For the text-containing cell, return its midpoint in [X, Y] coordinate format. 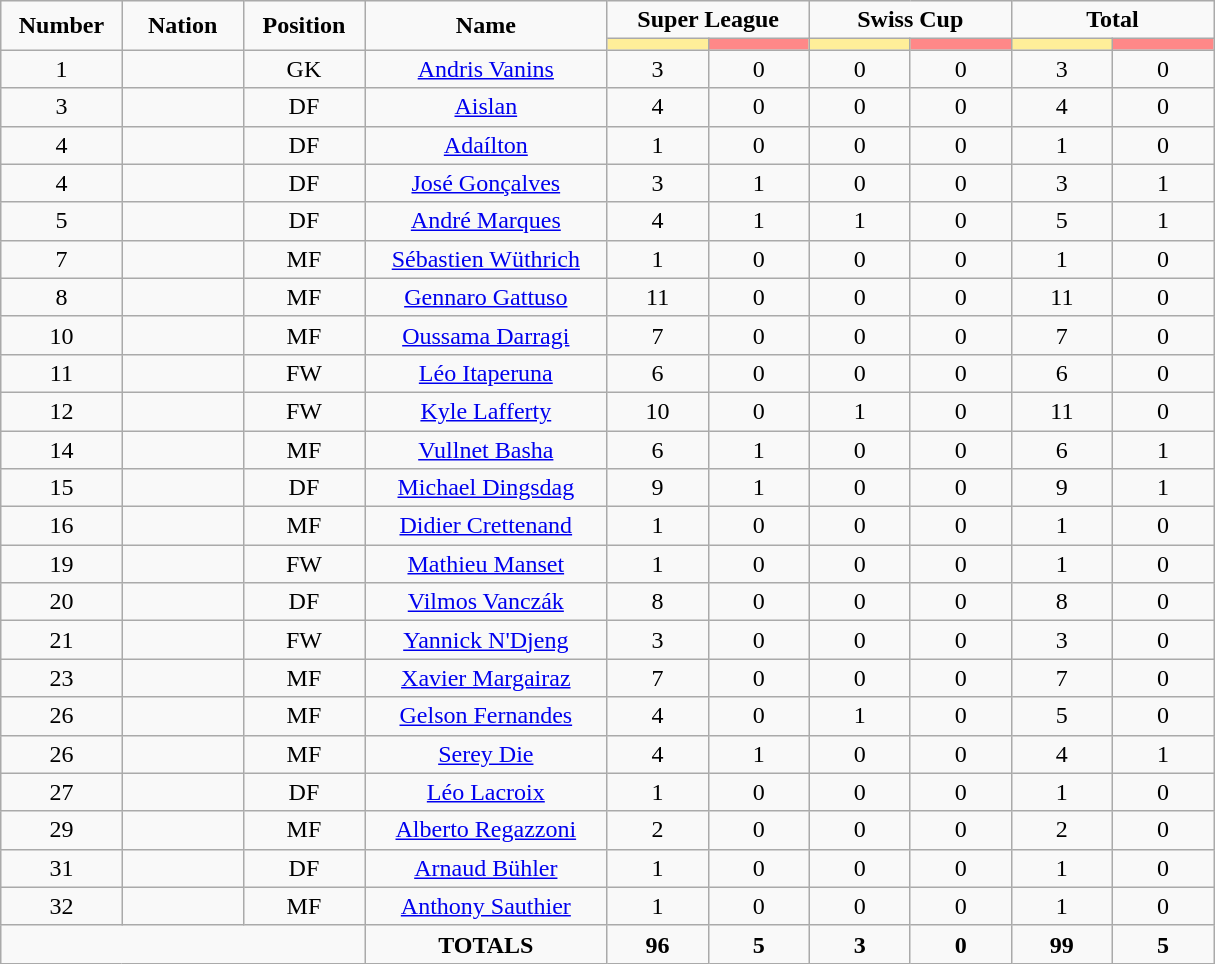
Vilmos Vanczák [486, 602]
Super League [708, 20]
Total [1112, 20]
Number [62, 26]
Anthony Sauthier [486, 906]
15 [62, 488]
Adaílton [486, 145]
Nation [182, 26]
Andris Vanins [486, 69]
23 [62, 678]
Gelson Fernandes [486, 716]
Michael Dingsdag [486, 488]
Serey Die [486, 754]
Swiss Cup [910, 20]
Gennaro Gattuso [486, 297]
TOTALS [486, 944]
32 [62, 906]
Sébastien Wüthrich [486, 259]
Oussama Darragi [486, 335]
Position [304, 26]
27 [62, 792]
19 [62, 564]
Arnaud Bühler [486, 868]
16 [62, 526]
GK [304, 69]
Yannick N'Djeng [486, 640]
André Marques [486, 221]
99 [1062, 944]
31 [62, 868]
14 [62, 449]
José Gonçalves [486, 183]
96 [658, 944]
Alberto Regazzoni [486, 830]
20 [62, 602]
Aislan [486, 107]
Didier Crettenand [486, 526]
Vullnet Basha [486, 449]
12 [62, 411]
21 [62, 640]
Name [486, 26]
Kyle Lafferty [486, 411]
Xavier Margairaz [486, 678]
Léo Itaperuna [486, 373]
29 [62, 830]
Mathieu Manset [486, 564]
Léo Lacroix [486, 792]
